Provide the [x, y] coordinate of the cell's center where the given text is located.  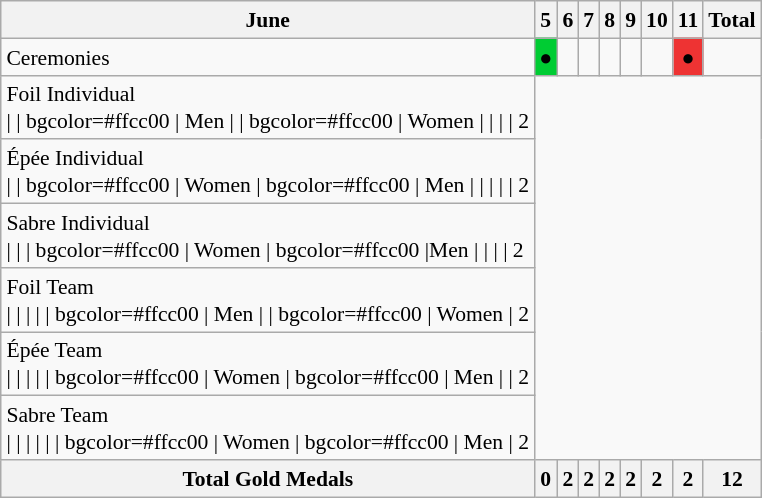
9 [630, 20]
12 [732, 478]
Sabre Individual| | | bgcolor=#ffcc00 | Women | bgcolor=#ffcc00 |Men | | | | 2 [268, 235]
7 [588, 20]
Sabre Team| | | | | | bgcolor=#ffcc00 | Women | bgcolor=#ffcc00 | Men | 2 [268, 428]
8 [610, 20]
Total Gold Medals [268, 478]
5 [546, 20]
Épée Team| | | | | bgcolor=#ffcc00 | Women | bgcolor=#ffcc00 | Men | | 2 [268, 364]
10 [657, 20]
11 [688, 20]
6 [568, 20]
Total [732, 20]
Foil Individual| | bgcolor=#ffcc00 | Men | | bgcolor=#ffcc00 | Women | | | | 2 [268, 107]
June [268, 20]
Épée Individual| | bgcolor=#ffcc00 | Women | bgcolor=#ffcc00 | Men | | | | | 2 [268, 171]
0 [546, 478]
Foil Team| | | | | bgcolor=#ffcc00 | Men | | bgcolor=#ffcc00 | Women | 2 [268, 299]
Ceremonies [268, 56]
